Determine the (X, Y) coordinate at the center of the cell enclosing the given text.  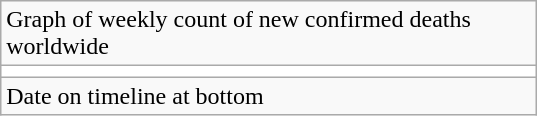
Graph of weekly count of new confirmed deaths worldwide (269, 34)
Date on timeline at bottom (269, 96)
